Detect which cell encompasses the target text, then output its (x, y) center coordinate. 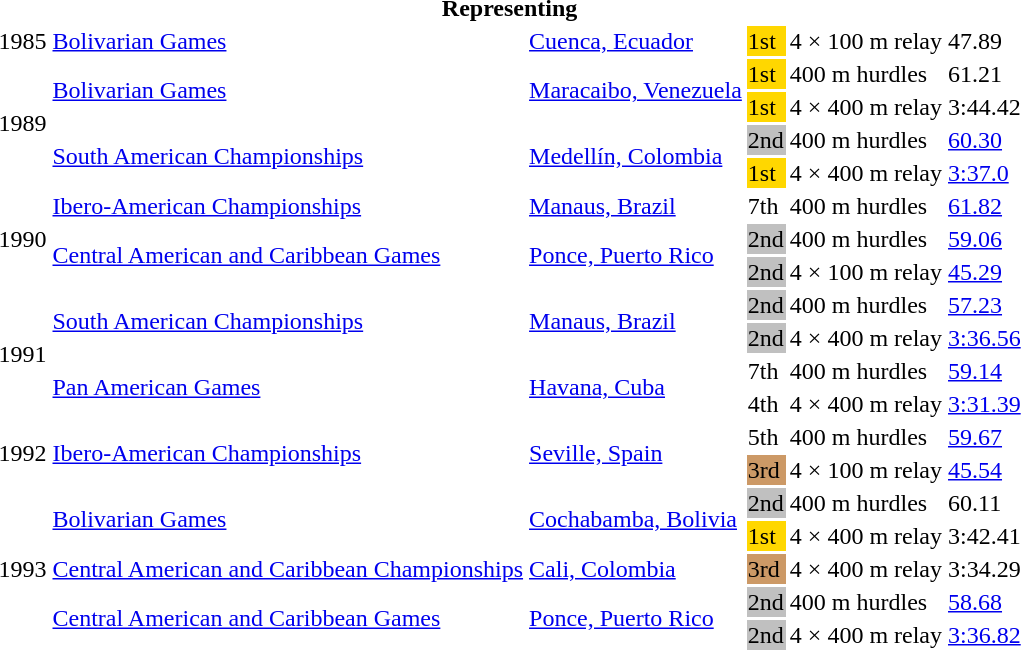
Cochabamba, Bolivia (636, 520)
Pan American Games (288, 388)
5th (766, 437)
Havana, Cuba (636, 388)
Maracaibo, Venezuela (636, 90)
Cali, Colombia (636, 569)
Cuenca, Ecuador (636, 41)
Seville, Spain (636, 454)
Central American and Caribbean Championships (288, 569)
4th (766, 404)
Medellín, Colombia (636, 156)
